For the text-containing cell, return its midpoint in (X, Y) coordinate format. 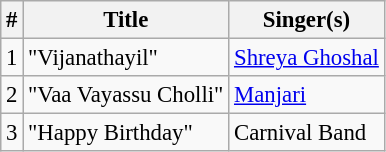
3 (12, 133)
"Vijanathayil" (126, 58)
Title (126, 20)
# (12, 20)
2 (12, 95)
Singer(s) (306, 20)
Carnival Band (306, 133)
Shreya Ghoshal (306, 58)
"Vaa Vayassu Cholli" (126, 95)
"Happy Birthday" (126, 133)
1 (12, 58)
Manjari (306, 95)
